Pinpoint the cell where the given text exists, returning its [X, Y] midpoint coordinate. 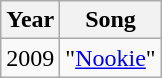
Song [110, 20]
2009 [30, 58]
Year [30, 20]
"Nookie" [110, 58]
